Locate the cell with the specified text and output its [x, y] center coordinate. 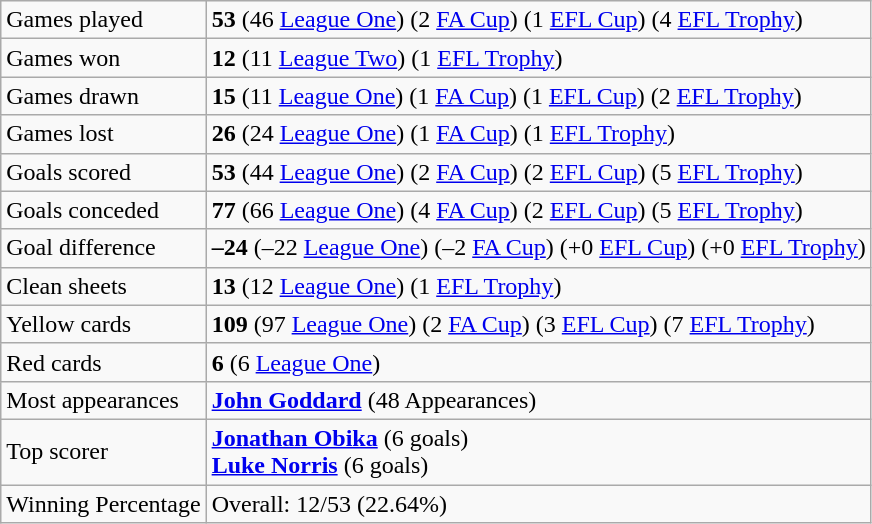
Games lost [104, 134]
Goals scored [104, 172]
Goal difference [104, 248]
Clean sheets [104, 286]
Yellow cards [104, 324]
Games won [104, 58]
Games played [104, 20]
109 (97 League One) (2 FA Cup) (3 EFL Cup) (7 EFL Trophy) [538, 324]
John Goddard (48 Appearances) [538, 400]
Overall: 12/53 (22.64%) [538, 503]
6 (6 League One) [538, 362]
13 (12 League One) (1 EFL Trophy) [538, 286]
15 (11 League One) (1 FA Cup) (1 EFL Cup) (2 EFL Trophy) [538, 96]
Goals conceded [104, 210]
Jonathan Obika (6 goals) Luke Norris (6 goals) [538, 452]
53 (46 League One) (2 FA Cup) (1 EFL Cup) (4 EFL Trophy) [538, 20]
Red cards [104, 362]
Top scorer [104, 452]
12 (11 League Two) (1 EFL Trophy) [538, 58]
Most appearances [104, 400]
Games drawn [104, 96]
–24 (–22 League One) (–2 FA Cup) (+0 EFL Cup) (+0 EFL Trophy) [538, 248]
26 (24 League One) (1 FA Cup) (1 EFL Trophy) [538, 134]
Winning Percentage [104, 503]
53 (44 League One) (2 FA Cup) (2 EFL Cup) (5 EFL Trophy) [538, 172]
77 (66 League One) (4 FA Cup) (2 EFL Cup) (5 EFL Trophy) [538, 210]
